For the text-containing cell, return its midpoint in (X, Y) coordinate format. 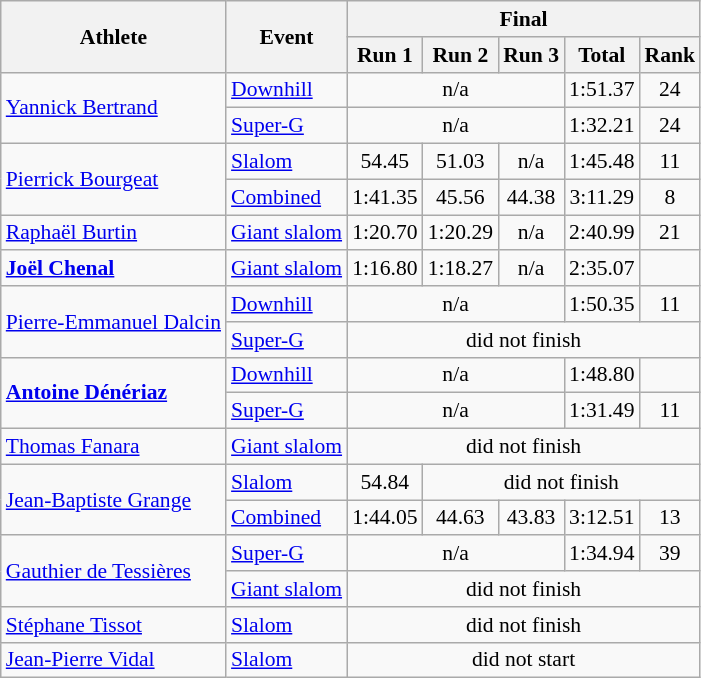
1:44.05 (384, 518)
Yannick Bertrand (114, 108)
Pierrick Bourgeat (114, 180)
51.03 (460, 162)
Jean-Pierre Vidal (114, 660)
21 (670, 233)
Final (524, 19)
did not start (524, 660)
Raphaël Burtin (114, 233)
1:32.21 (602, 126)
1:34.94 (602, 554)
Run 2 (460, 55)
Run 1 (384, 55)
1:45.48 (602, 162)
13 (670, 518)
Antoine Dénériaz (114, 392)
Stéphane Tissot (114, 625)
1:50.35 (602, 304)
44.63 (460, 518)
3:12.51 (602, 518)
44.38 (531, 197)
Pierre-Emmanuel Dalcin (114, 322)
2:35.07 (602, 269)
Event (286, 36)
Thomas Fanara (114, 447)
1:51.37 (602, 90)
Run 3 (531, 55)
1:20.29 (460, 233)
39 (670, 554)
Total (602, 55)
Gauthier de Tessières (114, 572)
Jean-Baptiste Grange (114, 500)
1:48.80 (602, 375)
43.83 (531, 518)
1:20.70 (384, 233)
8 (670, 197)
45.56 (460, 197)
1:18.27 (460, 269)
Rank (670, 55)
1:31.49 (602, 411)
1:41.35 (384, 197)
54.45 (384, 162)
1:16.80 (384, 269)
Athlete (114, 36)
2:40.99 (602, 233)
54.84 (384, 482)
3:11.29 (602, 197)
Joël Chenal (114, 269)
